Return the (x, y) coordinate for the center point of the cell that contains the specified text.  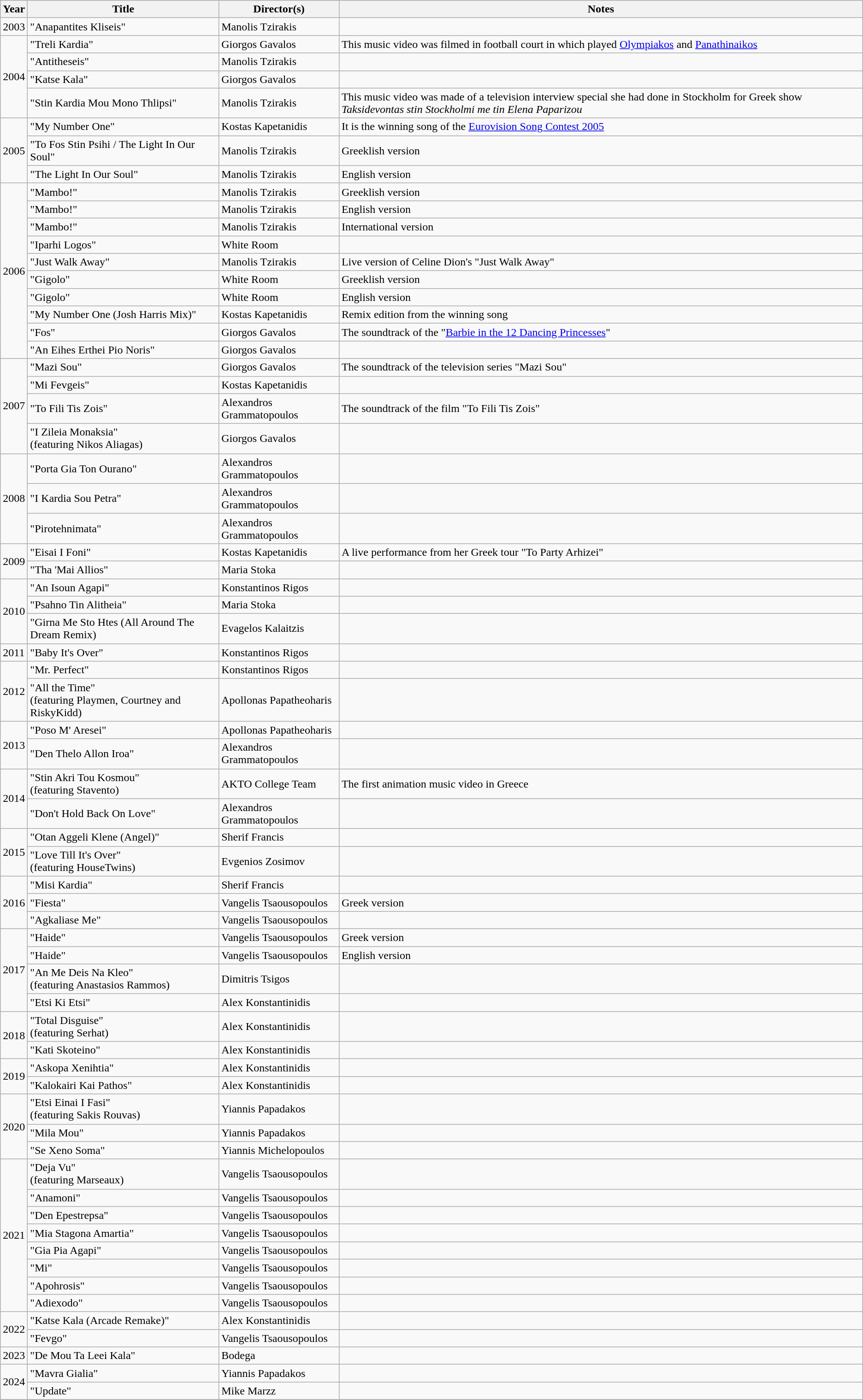
"All the Time" (featuring Playmen, Courtney and RiskyKidd) (124, 700)
The soundtrack of the "Barbie in the 12 Dancing Princesses" (601, 332)
"My Number One" (124, 127)
"Mazi Sou" (124, 367)
"Se Xeno Soma" (124, 1150)
"Mia Stagona Amartia" (124, 1233)
"Kati Skoteino" (124, 1050)
"Deja Vu" (featuring Marseaux) (124, 1174)
"Don't Hold Back On Love" (124, 814)
"My Number One (Josh Harris Mix)" (124, 315)
A live performance from her Greek tour "To Party Arhizei" (601, 552)
"Etsi Einai I Fasi" (featuring Sakis Rouvas) (124, 1109)
"Etsi Ki Etsi" (124, 1003)
"Mila Mou" (124, 1133)
Director(s) (279, 9)
"Anamoni" (124, 1198)
"Pirotehnimata" (124, 528)
2014 (14, 799)
"Poso M' Aresei" (124, 730)
"Psahno Tin Alitheia" (124, 605)
"An Me Deis Na Kleo" (featuring Anastasios Rammos) (124, 979)
Notes (601, 9)
"To Fos Stin Psihi / The Light In Our Soul" (124, 150)
2022 (14, 1329)
"Just Walk Away" (124, 262)
"Den Thelo Allon Iroa" (124, 754)
"To Fili Tis Zois" (124, 408)
"Porta Gia Ton Ourano" (124, 468)
2005 (14, 150)
2006 (14, 271)
"Treli Kardia" (124, 44)
2003 (14, 27)
"The Light In Our Soul" (124, 174)
"Stin Akri Tou Kosmou" (featuring Stavento) (124, 783)
Title (124, 9)
"Den Epestrepsa" (124, 1215)
Yiannis Michelopoulos (279, 1150)
International version (601, 227)
2018 (14, 1035)
"An Eihes Erthei Pio Noris" (124, 350)
"Fos" (124, 332)
"Kalokairi Kai Pathos" (124, 1085)
"Love Till It's Over" (featuring HouseTwins) (124, 861)
"Iparhi Logos" (124, 245)
2008 (14, 499)
"Antitheseis" (124, 62)
Bodega (279, 1356)
"Fevgo" (124, 1338)
2012 (14, 691)
"Mr. Perfect" (124, 670)
"Baby It's Over" (124, 653)
"Stin Kardia Mou Mono Thlipsi" (124, 103)
2024 (14, 1382)
"Apohrosis" (124, 1285)
This music video was filmed in football court in which played Olympiakos and Panathinaikos (601, 44)
Evgenios Zosimov (279, 861)
"Misi Kardia" (124, 885)
"Agkaliase Me" (124, 920)
2017 (14, 970)
"Tha 'Mai Allios" (124, 570)
It is the winning song of the Eurovision Song Contest 2005 (601, 127)
"I Kardia Sou Petra" (124, 499)
2021 (14, 1235)
2019 (14, 1076)
"Update" (124, 1391)
"De Mou Ta Leei Kala" (124, 1356)
"Katse Kala" (124, 79)
2010 (14, 611)
Year (14, 9)
2013 (14, 745)
2011 (14, 653)
Mike Marzz (279, 1391)
"Mi" (124, 1268)
"Total Disguise" (featuring Serhat) (124, 1027)
2004 (14, 76)
"Fiesta" (124, 902)
The soundtrack of the television series "Mazi Sou" (601, 367)
"Girna Me Sto Htes (All Around The Dream Remix) (124, 629)
Dimitris Tsigos (279, 979)
"Gia Pia Agapi" (124, 1250)
"An Isoun Agapi" (124, 588)
"Adiexodo" (124, 1303)
"I Zileia Monaksia" (featuring Nikos Aliagas) (124, 439)
Live version of Celine Dion's "Just Walk Away" (601, 262)
"Katse Kala (Arcade Remake)" (124, 1321)
"Askopa Xenihtia" (124, 1068)
The soundtrack of the film "To Fili Tis Zois" (601, 408)
"Eisai I Foni" (124, 552)
The first animation music video in Greece (601, 783)
2023 (14, 1356)
"Anapantites Kliseis" (124, 27)
Evagelos Kalaitzis (279, 629)
"Mi Fevgeis" (124, 385)
2009 (14, 561)
2015 (14, 853)
"Mavra Gialia" (124, 1373)
2016 (14, 902)
2020 (14, 1126)
2007 (14, 406)
AKTO College Team (279, 783)
Remix edition from the winning song (601, 315)
"Otan Aggeli Klene (Angel)" (124, 837)
